Return (x, y) of the center of cell containing provided text 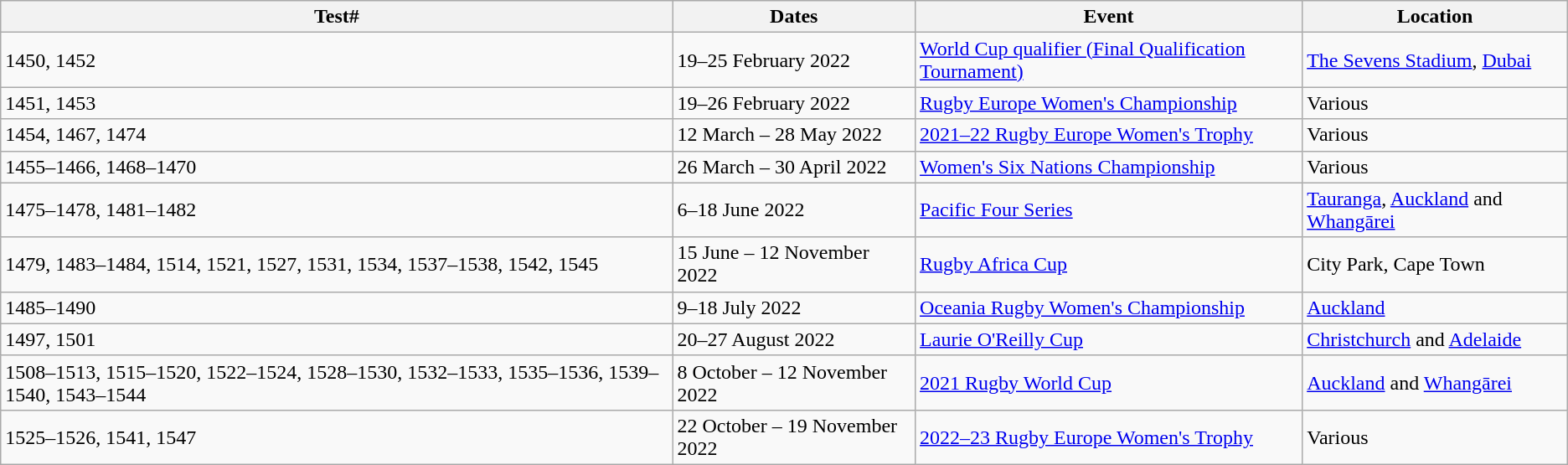
8 October – 12 November 2022 (794, 382)
6–18 June 2022 (794, 209)
Dates (794, 17)
1454, 1467, 1474 (337, 135)
Auckland (1436, 307)
19–25 February 2022 (794, 60)
1451, 1453 (337, 103)
Rugby Europe Women's Championship (1109, 103)
2021–22 Rugby Europe Women's Trophy (1109, 135)
1508–1513, 1515–1520, 1522–1524, 1528–1530, 1532–1533, 1535–1536, 1539–1540, 1543–1544 (337, 382)
World Cup qualifier (Final Qualification Tournament) (1109, 60)
1485–1490 (337, 307)
Tauranga, Auckland and Whangārei (1436, 209)
The Sevens Stadium, Dubai (1436, 60)
1525–1526, 1541, 1547 (337, 437)
Location (1436, 17)
Women's Six Nations Championship (1109, 167)
20–27 August 2022 (794, 339)
Laurie O'Reilly Cup (1109, 339)
Test# (337, 17)
1479, 1483–1484, 1514, 1521, 1527, 1531, 1534, 1537–1538, 1542, 1545 (337, 265)
9–18 July 2022 (794, 307)
Christchurch and Adelaide (1436, 339)
Rugby Africa Cup (1109, 265)
1475–1478, 1481–1482 (337, 209)
15 June – 12 November 2022 (794, 265)
City Park, Cape Town (1436, 265)
26 March – 30 April 2022 (794, 167)
Pacific Four Series (1109, 209)
12 March – 28 May 2022 (794, 135)
1450, 1452 (337, 60)
1497, 1501 (337, 339)
22 October – 19 November 2022 (794, 437)
1455–1466, 1468–1470 (337, 167)
19–26 February 2022 (794, 103)
Oceania Rugby Women's Championship (1109, 307)
Auckland and Whangārei (1436, 382)
2021 Rugby World Cup (1109, 382)
Event (1109, 17)
2022–23 Rugby Europe Women's Trophy (1109, 437)
